For the text-containing cell, return its midpoint in (x, y) coordinate format. 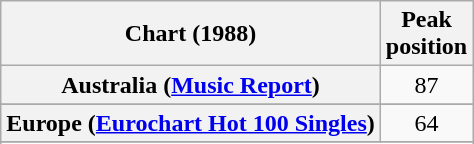
64 (426, 123)
Europe (Eurochart Hot 100 Singles) (191, 123)
Australia (Music Report) (191, 85)
87 (426, 85)
Chart (1988) (191, 34)
Peakposition (426, 34)
